Extract the (x, y) coordinate from the center of the cell holding the provided text.  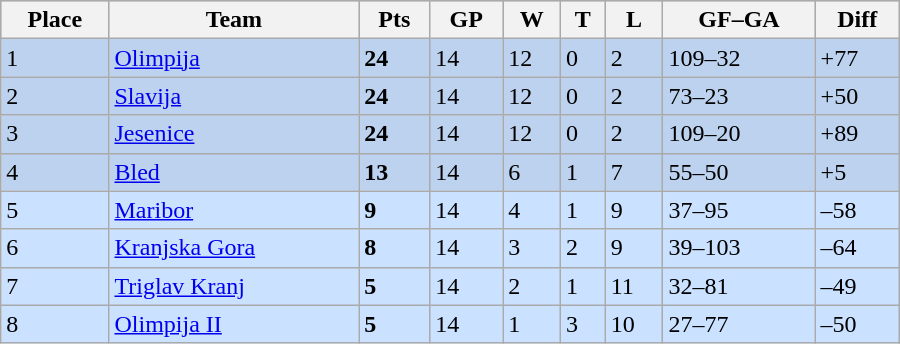
L (634, 20)
+5 (857, 172)
Diff (857, 20)
+77 (857, 58)
Maribor (234, 210)
11 (634, 286)
109–20 (739, 134)
Olimpija (234, 58)
–50 (857, 324)
Triglav Kranj (234, 286)
Kranjska Gora (234, 248)
+89 (857, 134)
–58 (857, 210)
10 (634, 324)
+50 (857, 96)
T (584, 20)
Pts (394, 20)
Bled (234, 172)
Team (234, 20)
37–95 (739, 210)
109–32 (739, 58)
13 (394, 172)
Place (55, 20)
32–81 (739, 286)
GF–GA (739, 20)
Slavija (234, 96)
Olimpija II (234, 324)
W (532, 20)
–64 (857, 248)
73–23 (739, 96)
27–77 (739, 324)
Jesenice (234, 134)
GP (466, 20)
39–103 (739, 248)
–49 (857, 286)
55–50 (739, 172)
